Output the (x, y) coordinate of the center of the cell containing the given text.  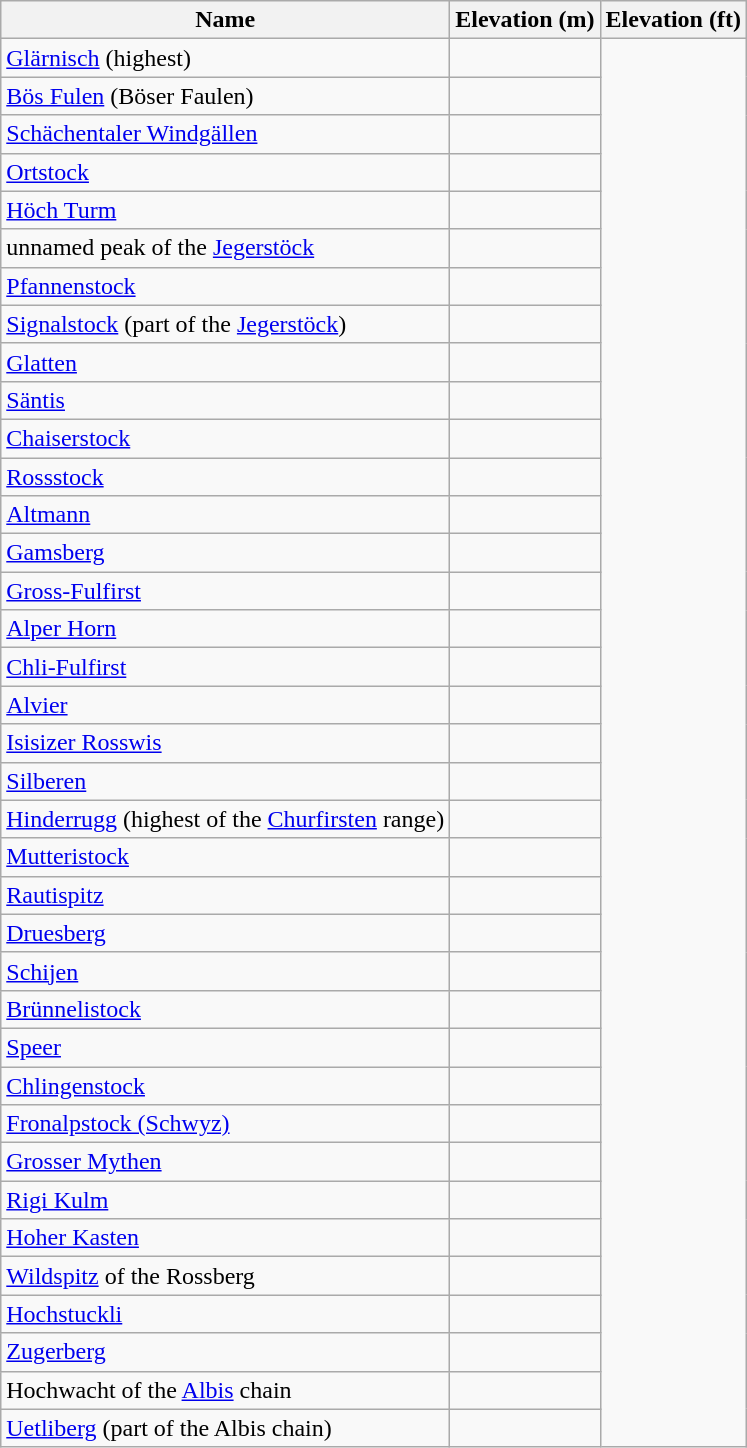
Altmann (226, 515)
Alvier (226, 705)
Pfannenstock (226, 286)
Glatten (226, 362)
Chaiserstock (226, 438)
Hochstuckli (226, 1314)
Name (226, 20)
Zugerberg (226, 1352)
Mutteristock (226, 857)
Gross-Fulfirst (226, 591)
Hoher Kasten (226, 1238)
Elevation (m) (525, 20)
Hinderrugg (highest of the Churfirsten range) (226, 819)
Speer (226, 1047)
Signalstock (part of the Jegerstöck) (226, 324)
Chlingenstock (226, 1085)
Brünnelistock (226, 1009)
Uetliberg (part of the Albis chain) (226, 1428)
Silberen (226, 781)
Fronalpstock (Schwyz) (226, 1124)
Schächentaler Windgällen (226, 134)
Isisizer Rosswis (226, 743)
Druesberg (226, 933)
Höch Turm (226, 210)
Rossstock (226, 477)
Glärnisch (highest) (226, 58)
Bös Fulen (Böser Faulen) (226, 96)
Wildspitz of the Rossberg (226, 1276)
Ortstock (226, 172)
Hochwacht of the Albis chain (226, 1390)
Alper Horn (226, 629)
unnamed peak of the Jegerstöck (226, 248)
Säntis (226, 400)
Schijen (226, 971)
Rigi Kulm (226, 1200)
Gamsberg (226, 553)
Chli-Fulfirst (226, 667)
Grosser Mythen (226, 1162)
Elevation (ft) (673, 20)
Rautispitz (226, 895)
